Capture the cell that displays the provided text and extract its (X, Y) central coordinate. 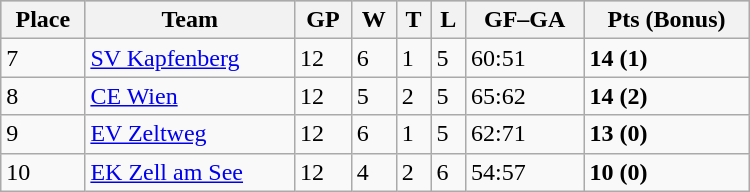
14 (2) (666, 96)
65:62 (525, 96)
62:71 (525, 134)
Pts (Bonus) (666, 20)
EK Zell am See (190, 172)
Place (43, 20)
8 (43, 96)
GP (322, 20)
14 (1) (666, 58)
T (414, 20)
10 (43, 172)
60:51 (525, 58)
SV Kapfenberg (190, 58)
10 (0) (666, 172)
4 (374, 172)
EV Zeltweg (190, 134)
W (374, 20)
13 (0) (666, 134)
9 (43, 134)
7 (43, 58)
54:57 (525, 172)
CE Wien (190, 96)
L (448, 20)
GF–GA (525, 20)
Team (190, 20)
